Identify which cell holds the provided text, then report its [x, y] central coordinate. 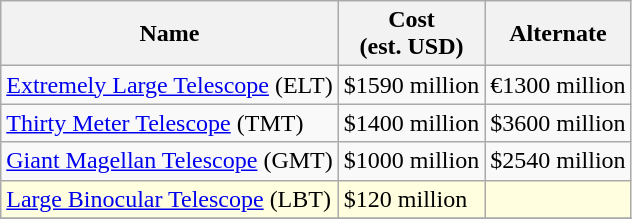
$1590 million [411, 85]
Large Binocular Telescope (LBT) [170, 199]
Name [170, 34]
$1400 million [411, 123]
Cost(est. USD) [411, 34]
Thirty Meter Telescope (TMT) [170, 123]
Extremely Large Telescope (ELT) [170, 85]
Giant Magellan Telescope (GMT) [170, 161]
$120 million [411, 199]
$3600 million [558, 123]
$1000 million [411, 161]
€1300 million [558, 85]
$2540 million [558, 161]
Alternate [558, 34]
